From the cell containing the given text, extract its center point as [X, Y] coordinate. 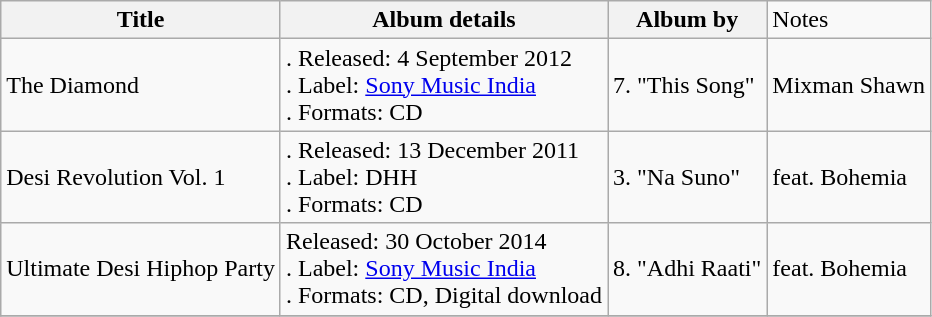
Mixman Shawn [849, 85]
7. "This Song" [688, 85]
Desi Revolution Vol. 1 [141, 177]
Notes [849, 20]
. Released: 13 December 2011. Label: DHH. Formats: CD [444, 177]
Ultimate Desi Hiphop Party [141, 269]
Album details [444, 20]
. Released: 4 September 2012. Label: Sony Music India. Formats: CD [444, 85]
Released: 30 October 2014. Label: Sony Music India. Formats: CD, Digital download [444, 269]
Album by [688, 20]
8. "Adhi Raati" [688, 269]
The Diamond [141, 85]
3. "Na Suno" [688, 177]
Title [141, 20]
